Detect which cell encompasses the target text, then output its [X, Y] center coordinate. 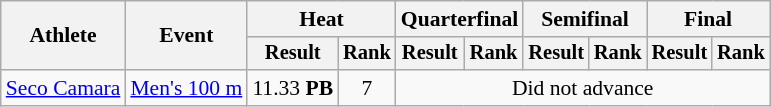
Event [186, 36]
Athlete [64, 36]
Semifinal [584, 19]
Final [708, 19]
Heat [321, 19]
Quarterfinal [460, 19]
7 [367, 88]
Did not advance [583, 88]
Seco Camara [64, 88]
11.33 PB [292, 88]
Men's 100 m [186, 88]
